Scan for the cell matching the given text and deliver its [x, y] coordinate at center. 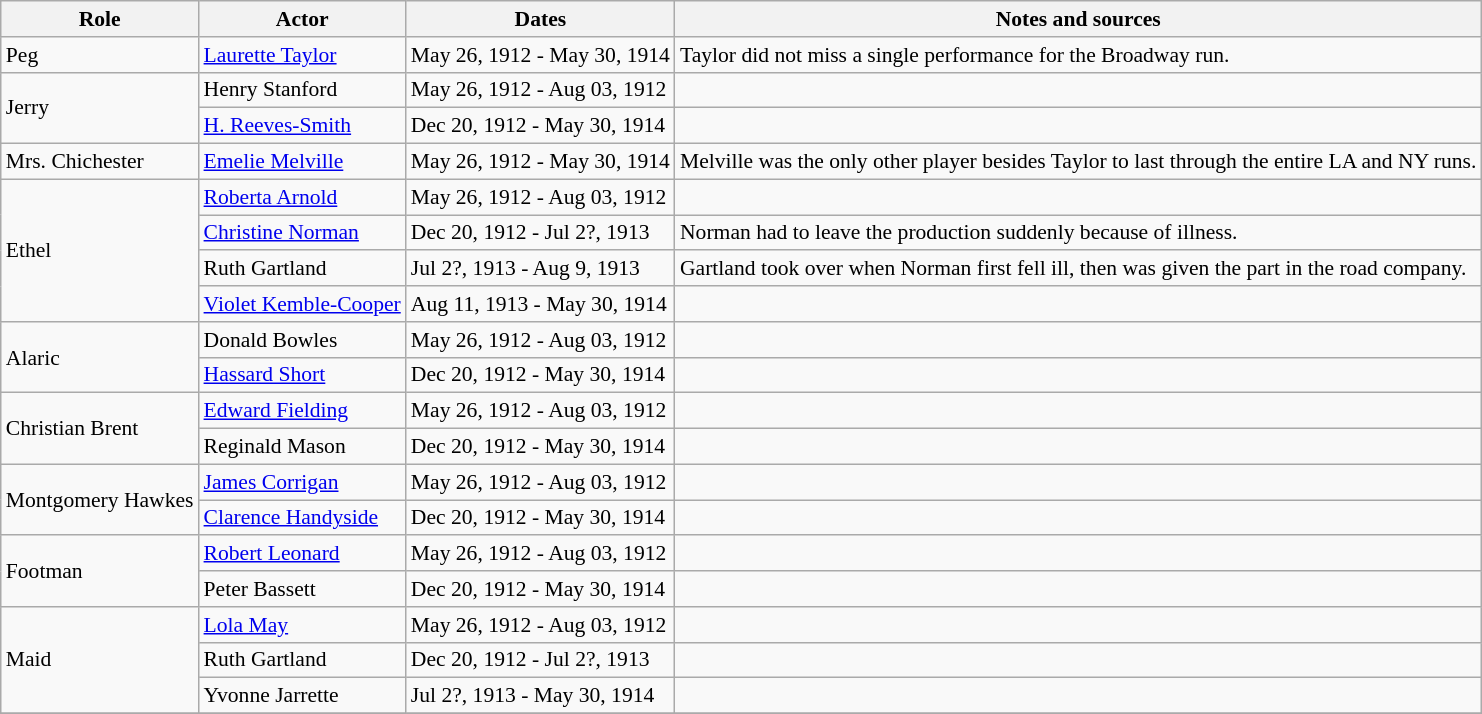
Robert Leonard [302, 554]
Maid [100, 660]
Yvonne Jarrette [302, 696]
Aug 11, 1913 - May 30, 1914 [540, 304]
Lola May [302, 625]
Clarence Handyside [302, 518]
Emelie Melville [302, 162]
Notes and sources [1078, 19]
Roberta Arnold [302, 197]
James Corrigan [302, 482]
Peter Bassett [302, 589]
Jul 2?, 1913 - Aug 9, 1913 [540, 269]
Ethel [100, 250]
Reginald Mason [302, 447]
Actor [302, 19]
Taylor did not miss a single performance for the Broadway run. [1078, 55]
Melville was the only other player besides Taylor to last through the entire LA and NY runs. [1078, 162]
Dates [540, 19]
Footman [100, 572]
Violet Kemble-Cooper [302, 304]
Christian Brent [100, 428]
Role [100, 19]
Christine Norman [302, 233]
Donald Bowles [302, 340]
Montgomery Hawkes [100, 500]
Alaric [100, 358]
H. Reeves-Smith [302, 126]
Mrs. Chichester [100, 162]
Edward Fielding [302, 411]
Peg [100, 55]
Norman had to leave the production suddenly because of illness. [1078, 233]
Laurette Taylor [302, 55]
Hassard Short [302, 375]
Henry Stanford [302, 90]
Jerry [100, 108]
Gartland took over when Norman first fell ill, then was given the part in the road company. [1078, 269]
Jul 2?, 1913 - May 30, 1914 [540, 696]
